From the cell containing the given text, extract its center point as (X, Y) coordinate. 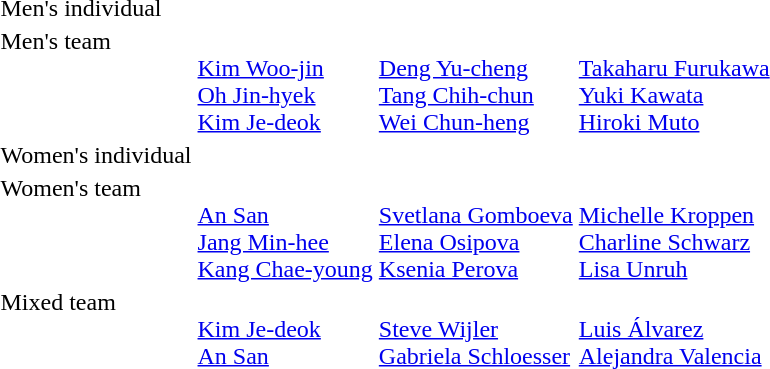
Svetlana GomboevaElena OsipovaKsenia Perova (476, 228)
Kim Woo-jinOh Jin-hyekKim Je-deok (285, 82)
Deng Yu-chengTang Chih-chunWei Chun-heng (476, 82)
An SanJang Min-heeKang Chae-young (285, 228)
